From the cell containing the given text, extract its center point as (x, y) coordinate. 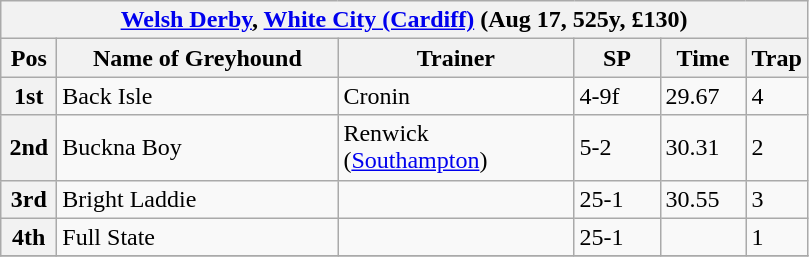
Pos (29, 58)
Full State (198, 237)
1 (776, 237)
1st (29, 96)
Bright Laddie (198, 199)
Renwick (Southampton) (456, 148)
Welsh Derby, White City (Cardiff) (Aug 17, 525y, £130) (404, 20)
4 (776, 96)
5-2 (617, 148)
SP (617, 58)
Buckna Boy (198, 148)
4th (29, 237)
Name of Greyhound (198, 58)
2 (776, 148)
Back Isle (198, 96)
3rd (29, 199)
4-9f (617, 96)
Trainer (456, 58)
30.31 (703, 148)
Trap (776, 58)
Cronin (456, 96)
30.55 (703, 199)
3 (776, 199)
2nd (29, 148)
29.67 (703, 96)
Time (703, 58)
